Search for the cell housing the specified text and yield its [x, y] center coordinate. 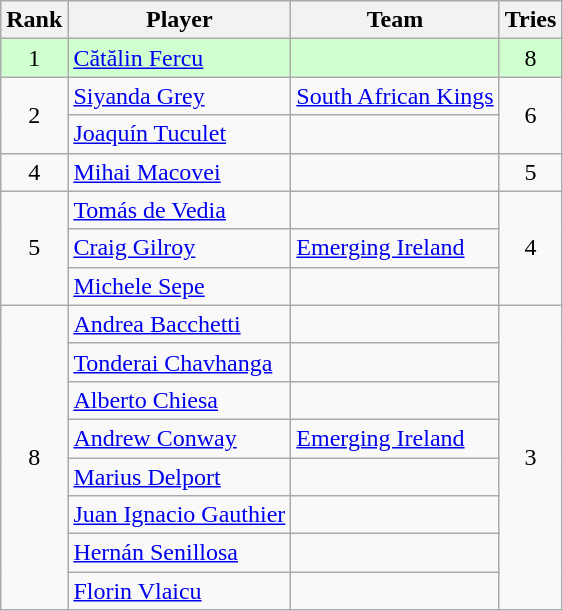
Rank [34, 20]
3 [530, 457]
Juan Ignacio Gauthier [180, 515]
South African Kings [395, 96]
Team [395, 20]
Tries [530, 20]
Michele Sepe [180, 286]
Andrea Bacchetti [180, 324]
Craig Gilroy [180, 248]
6 [530, 115]
Florin Vlaicu [180, 591]
Mihai Macovei [180, 172]
Hernán Senillosa [180, 553]
Player [180, 20]
1 [34, 58]
2 [34, 115]
Tonderai Chavhanga [180, 362]
Alberto Chiesa [180, 400]
Joaquín Tuculet [180, 134]
Tomás de Vedia [180, 210]
Cătălin Fercu [180, 58]
Siyanda Grey [180, 96]
Andrew Conway [180, 438]
Marius Delport [180, 477]
